Return the (X, Y) coordinate for the center point of the cell that contains the specified text.  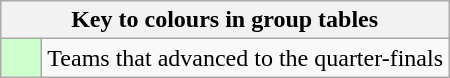
Key to colours in group tables (225, 20)
Teams that advanced to the quarter-finals (246, 58)
